Locate the cell with the specified text and output its [X, Y] center coordinate. 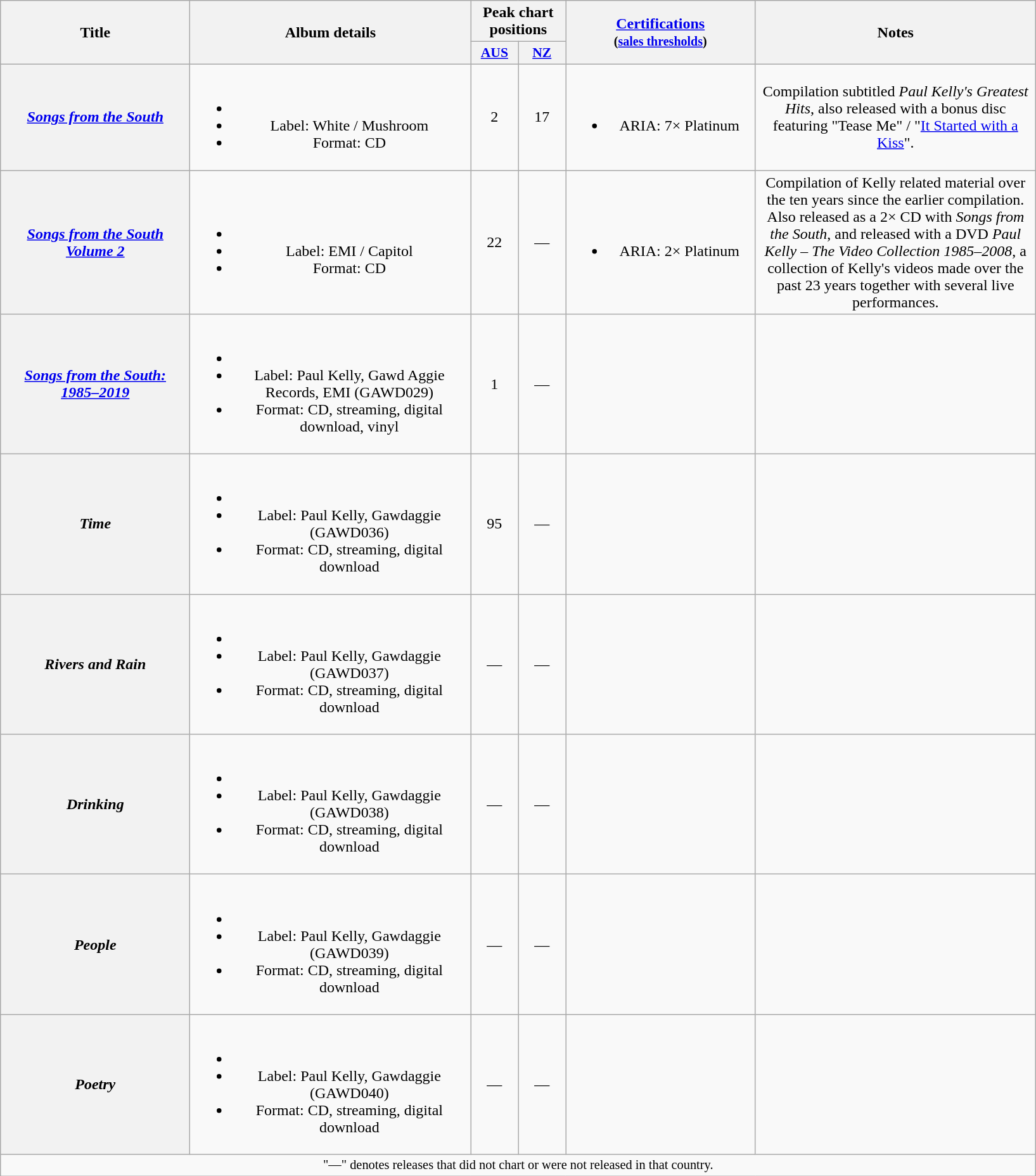
ARIA: 7× Platinum [660, 117]
ARIA: 2× Platinum [660, 242]
Label: Paul Kelly, Gawdaggie (GAWD040)Format: CD, streaming, digital download [331, 1085]
Label: Paul Kelly, Gawd Aggie Records, EMI (GAWD029)Format: CD, streaming, digital download, vinyl [331, 384]
Title [95, 33]
2 [494, 117]
Songs from the South: 1985–2019 [95, 384]
Compilation subtitled Paul Kelly's Greatest Hits, also released with a bonus disc featuring "Tease Me" / "It Started with a Kiss". [896, 117]
Album details [331, 33]
Songs from the South Volume 2 [95, 242]
Certifications(sales thresholds) [660, 33]
Label: Paul Kelly, Gawdaggie (GAWD039)Format: CD, streaming, digital download [331, 944]
Peak chart positions [518, 22]
22 [494, 242]
Label: White / MushroomFormat: CD [331, 117]
Songs from the South [95, 117]
Poetry [95, 1085]
Label: EMI / CapitolFormat: CD [331, 242]
Label: Paul Kelly, Gawdaggie (GAWD037)Format: CD, streaming, digital download [331, 664]
Time [95, 525]
"—" denotes releases that did not chart or were not released in that country. [518, 1165]
Label: Paul Kelly, Gawdaggie (GAWD038)Format: CD, streaming, digital download [331, 805]
Drinking [95, 805]
People [95, 944]
95 [494, 525]
17 [542, 117]
AUS [494, 53]
Rivers and Rain [95, 664]
Notes [896, 33]
1 [494, 384]
Label: Paul Kelly, Gawdaggie (GAWD036)Format: CD, streaming, digital download [331, 525]
NZ [542, 53]
